Scan for the cell matching the given text and deliver its [x, y] coordinate at center. 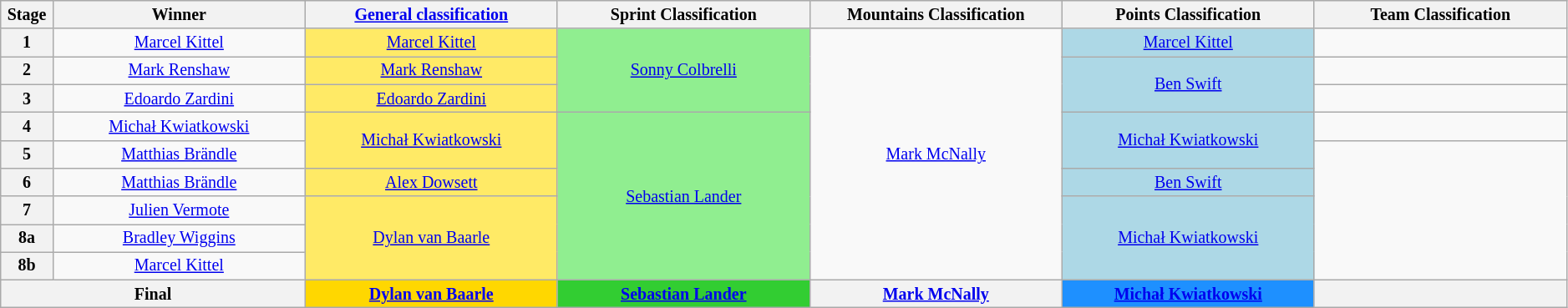
1 [27, 43]
Bradley Wiggins [179, 239]
Points Classification [1188, 15]
5 [27, 154]
4 [27, 127]
6 [27, 182]
Sonny Colbrelli [683, 71]
3 [27, 98]
Julien Vermote [179, 210]
Stage [27, 15]
General classification [431, 15]
Alex Dowsett [431, 182]
Team Classification [1440, 15]
8a [27, 239]
Sprint Classification [683, 15]
8b [27, 265]
Final [154, 294]
7 [27, 210]
2 [27, 70]
Winner [179, 15]
Mountains Classification [936, 15]
